Search for the cell housing the specified text and yield its [x, y] center coordinate. 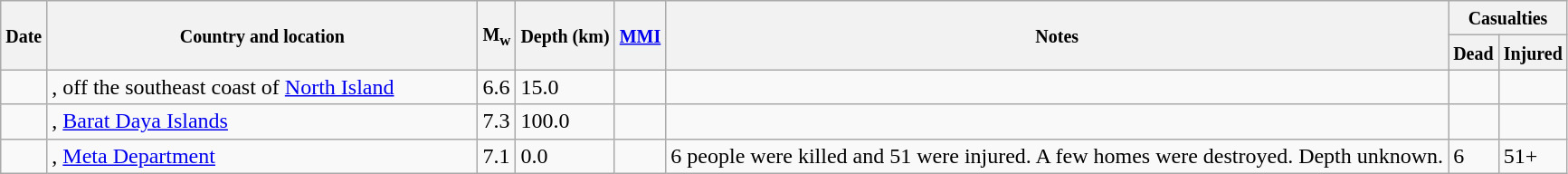
6 people were killed and 51 were injured. A few homes were destroyed. Depth unknown. [1057, 156]
Dead [1474, 53]
MMI [641, 35]
, Meta Department [262, 156]
100.0 [565, 121]
Date [24, 35]
Depth (km) [565, 35]
Country and location [262, 35]
Mw [497, 35]
7.3 [497, 121]
Casualties [1508, 18]
15.0 [565, 87]
7.1 [497, 156]
51+ [1533, 156]
Injured [1533, 53]
, off the southeast coast of North Island [262, 87]
6 [1474, 156]
Notes [1057, 35]
0.0 [565, 156]
6.6 [497, 87]
, Barat Daya Islands [262, 121]
